From the cell containing the given text, extract its center point as (X, Y) coordinate. 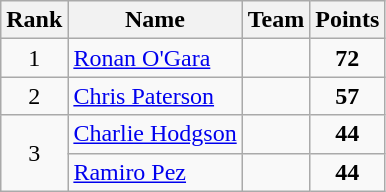
Charlie Hodgson (155, 134)
Chris Paterson (155, 96)
2 (34, 96)
Ronan O'Gara (155, 58)
Rank (34, 20)
Name (155, 20)
72 (348, 58)
Points (348, 20)
Team (276, 20)
1 (34, 58)
Ramiro Pez (155, 172)
57 (348, 96)
3 (34, 153)
